Capture the cell that displays the provided text and extract its (X, Y) central coordinate. 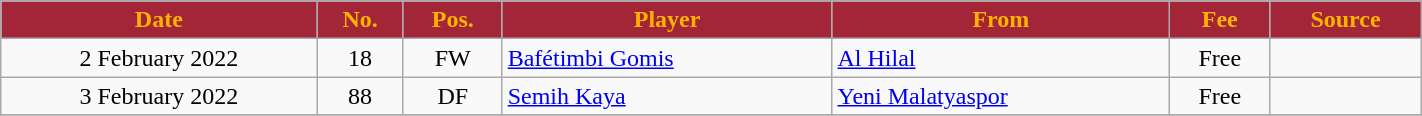
Bafétimbi Gomis (667, 58)
No. (360, 20)
2 February 2022 (159, 58)
Date (159, 20)
3 February 2022 (159, 96)
88 (360, 96)
Fee (1220, 20)
Yeni Malatyaspor (1001, 96)
Semih Kaya (667, 96)
Al Hilal (1001, 58)
From (1001, 20)
DF (452, 96)
Player (667, 20)
18 (360, 58)
Pos. (452, 20)
FW (452, 58)
Source (1346, 20)
